Locate the cell with the specified text and output its [X, Y] center coordinate. 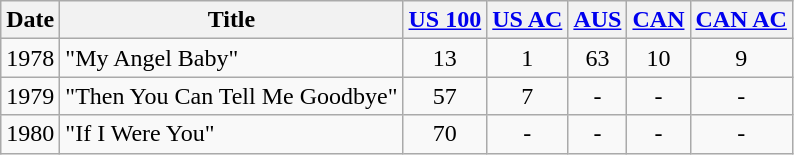
57 [445, 96]
US 100 [445, 20]
US AC [528, 20]
1978 [30, 58]
63 [598, 58]
70 [445, 134]
"Then You Can Tell Me Goodbye" [232, 96]
1979 [30, 96]
"If I Were You" [232, 134]
CAN [658, 20]
CAN AC [741, 20]
AUS [598, 20]
9 [741, 58]
7 [528, 96]
Title [232, 20]
1980 [30, 134]
1 [528, 58]
13 [445, 58]
"My Angel Baby" [232, 58]
Date [30, 20]
10 [658, 58]
